For the text-containing cell, return its midpoint in (x, y) coordinate format. 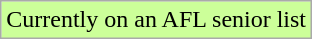
Currently on an AFL senior list (156, 20)
